Return (x, y) of the center of cell containing provided text 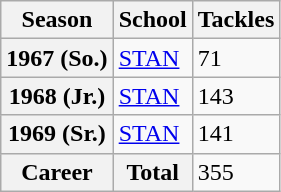
Career (57, 172)
355 (236, 172)
1969 (Sr.) (57, 134)
143 (236, 96)
Season (57, 20)
Total (152, 172)
Tackles (236, 20)
1967 (So.) (57, 58)
141 (236, 134)
School (152, 20)
1968 (Jr.) (57, 96)
71 (236, 58)
